From the cell containing the given text, extract its center point as (X, Y) coordinate. 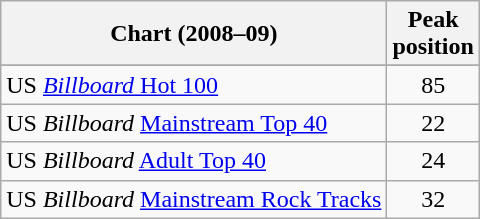
US Billboard Mainstream Top 40 (194, 123)
32 (433, 199)
Peakposition (433, 34)
US Billboard Hot 100 (194, 85)
Chart (2008–09) (194, 34)
85 (433, 85)
22 (433, 123)
US Billboard Adult Top 40 (194, 161)
24 (433, 161)
US Billboard Mainstream Rock Tracks (194, 199)
